Return (x, y) of the center of cell containing provided text 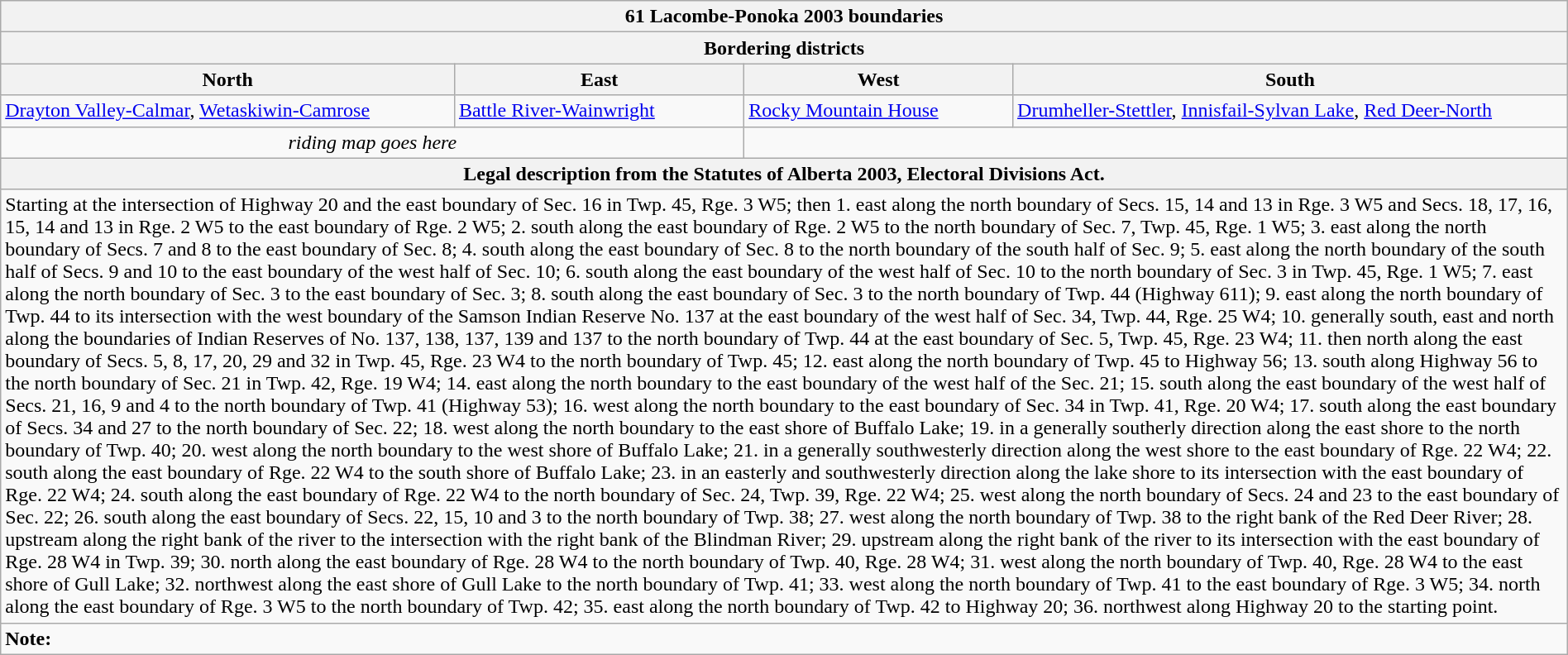
North (228, 79)
West (878, 79)
61 Lacombe-Ponoka 2003 boundaries (784, 17)
Note: (784, 638)
riding map goes here (372, 142)
South (1290, 79)
East (599, 79)
Legal description from the Statutes of Alberta 2003, Electoral Divisions Act. (784, 174)
Bordering districts (784, 48)
Battle River-Wainwright (599, 111)
Rocky Mountain House (878, 111)
Drumheller-Stettler, Innisfail-Sylvan Lake, Red Deer-North (1290, 111)
Drayton Valley-Calmar, Wetaskiwin-Camrose (228, 111)
